Locate the cell with the specified text and output its [x, y] center coordinate. 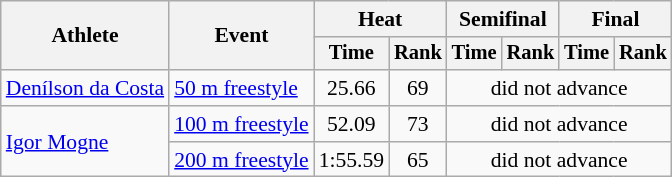
Final [615, 19]
25.66 [352, 88]
50 m freestyle [241, 88]
52.09 [352, 124]
Athlete [85, 36]
Denílson da Costa [85, 88]
73 [418, 124]
100 m freestyle [241, 124]
Event [241, 36]
69 [418, 88]
Semifinal [503, 19]
Igor Mogne [85, 142]
Heat [380, 19]
